From the cell containing the given text, extract its center point as [X, Y] coordinate. 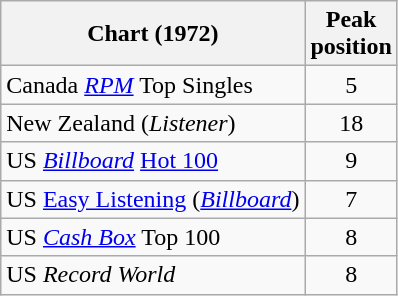
New Zealand (Listener) [153, 123]
7 [351, 199]
5 [351, 85]
9 [351, 161]
Peakposition [351, 34]
US Billboard Hot 100 [153, 161]
Chart (1972) [153, 34]
US Record World [153, 275]
Canada RPM Top Singles [153, 85]
18 [351, 123]
US Cash Box Top 100 [153, 237]
US Easy Listening (Billboard) [153, 199]
